Capture the cell that displays the provided text and extract its (x, y) central coordinate. 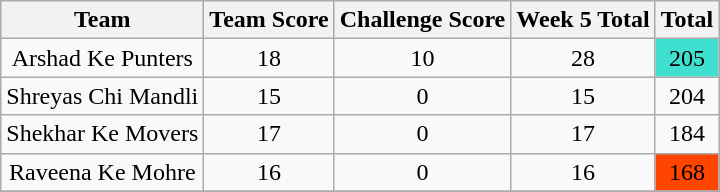
Shekhar Ke Movers (102, 134)
10 (422, 58)
204 (687, 96)
184 (687, 134)
Team Score (269, 20)
168 (687, 172)
Team (102, 20)
Total (687, 20)
28 (583, 58)
Arshad Ke Punters (102, 58)
18 (269, 58)
Challenge Score (422, 20)
Raveena Ke Mohre (102, 172)
Week 5 Total (583, 20)
Shreyas Chi Mandli (102, 96)
205 (687, 58)
